Identify which cell holds the provided text, then report its [x, y] central coordinate. 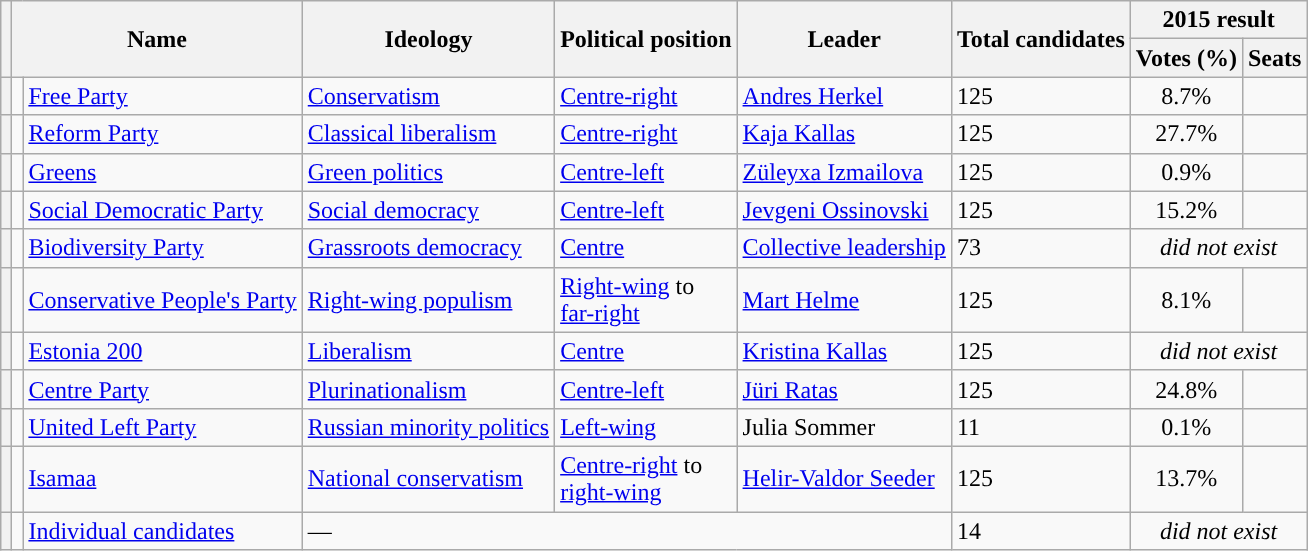
Estonia 200 [162, 351]
Centre-right toright-wing [646, 478]
Jüri Ratas [844, 389]
0.1% [1186, 427]
— [626, 531]
Mart Helme [844, 300]
24.8% [1186, 389]
8.1% [1186, 300]
Julia Sommer [844, 427]
United Left Party [162, 427]
Free Party [162, 96]
Right-wing populism [428, 300]
Leader [844, 39]
Kaja Kallas [844, 134]
Reform Party [162, 134]
15.2% [1186, 210]
14 [1040, 531]
Ideology [428, 39]
2015 result [1218, 20]
Plurinationalism [428, 389]
Centre Party [162, 389]
11 [1040, 427]
Biodiversity Party [162, 248]
Grassroots democracy [428, 248]
Jevgeni Ossinovski [844, 210]
Classical liberalism [428, 134]
Name [157, 39]
National conservatism [428, 478]
0.9% [1186, 172]
Right-wing tofar-right [646, 300]
Social democracy [428, 210]
27.7% [1186, 134]
Kristina Kallas [844, 351]
Conservative People's Party [162, 300]
Total candidates [1040, 39]
Social Democratic Party [162, 210]
Russian minority politics [428, 427]
13.7% [1186, 478]
Individual candidates [162, 531]
8.7% [1186, 96]
Liberalism [428, 351]
Green politics [428, 172]
Andres Herkel [844, 96]
Isamaa [162, 478]
Seats [1274, 58]
Conservatism [428, 96]
Political position [646, 39]
Votes (%) [1186, 58]
Züleyxa Izmailova [844, 172]
Greens [162, 172]
73 [1040, 248]
Left-wing [646, 427]
Helir-Valdor Seeder [844, 478]
Collective leadership [844, 248]
